Identify which cell holds the provided text, then report its (X, Y) central coordinate. 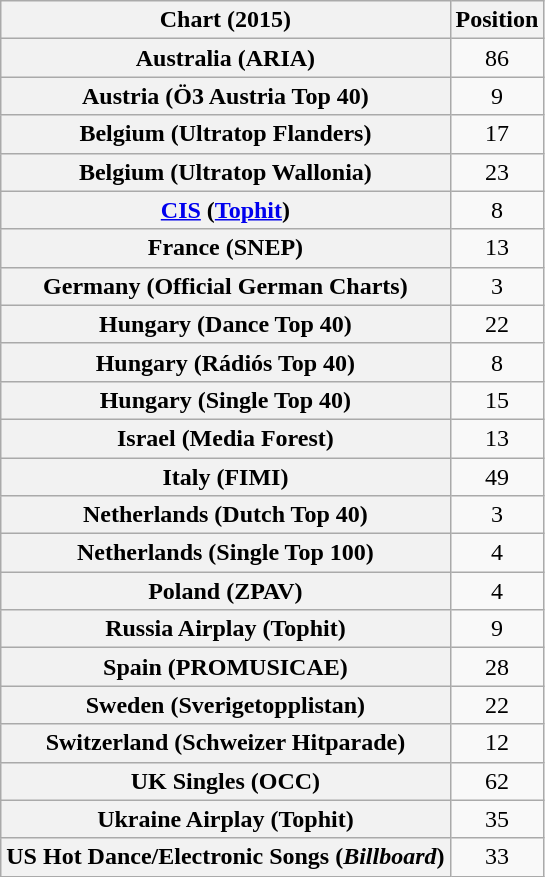
Germany (Official German Charts) (226, 286)
France (SNEP) (226, 248)
Netherlands (Dutch Top 40) (226, 515)
Israel (Media Forest) (226, 438)
Hungary (Rádiós Top 40) (226, 362)
23 (497, 172)
Chart (2015) (226, 20)
UK Singles (OCC) (226, 781)
Italy (FIMI) (226, 477)
Austria (Ö3 Austria Top 40) (226, 96)
33 (497, 857)
Hungary (Single Top 40) (226, 400)
15 (497, 400)
Netherlands (Single Top 100) (226, 553)
17 (497, 134)
US Hot Dance/Electronic Songs (Billboard) (226, 857)
Australia (ARIA) (226, 58)
Hungary (Dance Top 40) (226, 324)
Belgium (Ultratop Flanders) (226, 134)
Poland (ZPAV) (226, 591)
Russia Airplay (Tophit) (226, 629)
28 (497, 667)
CIS (Tophit) (226, 210)
Belgium (Ultratop Wallonia) (226, 172)
Sweden (Sverigetopplistan) (226, 705)
Switzerland (Schweizer Hitparade) (226, 743)
12 (497, 743)
49 (497, 477)
Ukraine Airplay (Tophit) (226, 819)
62 (497, 781)
Spain (PROMUSICAE) (226, 667)
35 (497, 819)
Position (497, 20)
86 (497, 58)
